From the cell containing the given text, extract its center point as [X, Y] coordinate. 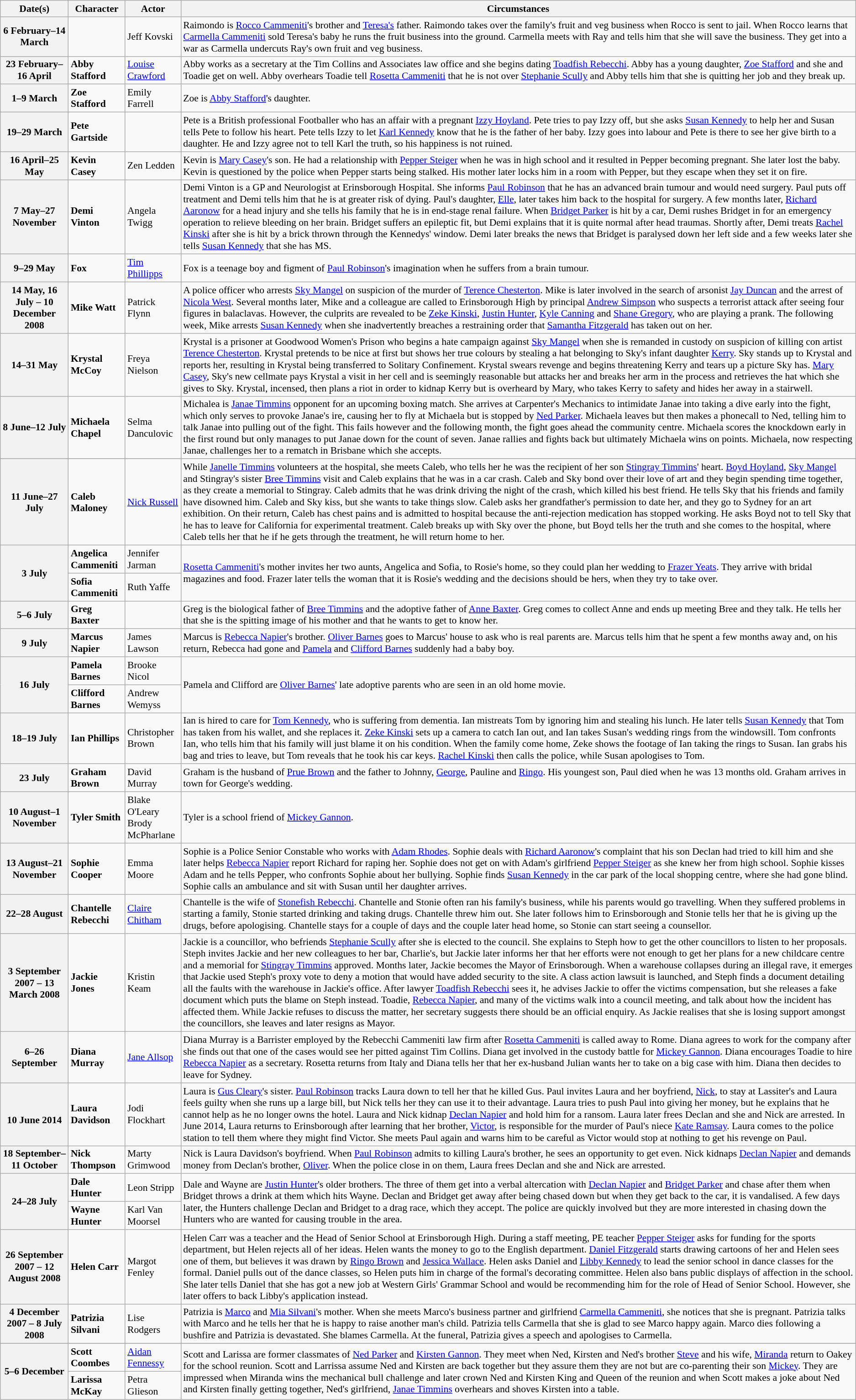
Marcus Napier [97, 643]
Aidan Fennessy [153, 1358]
16 July [35, 685]
5–6 July [35, 615]
Leon Stripp [153, 1188]
Clifford Barnes [97, 699]
Actor [153, 9]
Scott Coombes [97, 1358]
Krystal McCoy [97, 365]
Emma Moore [153, 869]
Brooke Nicol [153, 671]
Date(s) [35, 9]
Claire Chitham [153, 914]
Character [97, 9]
Pete Gartside [97, 132]
Jane Allsop [153, 1057]
Jackie Jones [97, 983]
Angela Twigg [153, 217]
7 May–27 November [35, 217]
Christopher Brown [153, 738]
Circumstances [518, 9]
Zen Ledden [153, 165]
Michaela Chapel [97, 428]
Helen Carr [97, 1267]
26 September 2007 – 12 August 2008 [35, 1267]
18 September–11 October [35, 1159]
Selma Danculovic [153, 428]
Angelica Cammeniti [97, 559]
3 September 2007 – 13 March 2008 [35, 983]
Petra Glieson [153, 1386]
Laura Davidson [97, 1115]
3 July [35, 573]
James Lawson [153, 643]
Ian Phillips [97, 738]
Chantelle Rebecchi [97, 914]
16 April–25 May [35, 165]
Louise Crawford [153, 70]
Nick Thompson [97, 1159]
Emily Farrell [153, 99]
Mike Watt [97, 308]
Andrew Wemyss [153, 699]
9–29 May [35, 269]
13 August–21 November [35, 869]
10 August–1 November [35, 818]
Lise Rodgers [153, 1324]
14–31 May [35, 365]
Zoe is Abby Stafford's daughter. [518, 99]
24–28 July [35, 1202]
Kevin Casey [97, 165]
Larissa McKay [97, 1386]
18–19 July [35, 738]
Jodi Flockhart [153, 1115]
22–28 August [35, 914]
Diana Murray [97, 1057]
10 June 2014 [35, 1115]
Sofia Cammeniti [97, 587]
Marty Grimwood [153, 1159]
Fox [97, 269]
Tim Phillipps [153, 269]
5–6 December [35, 1372]
Freya Nielson [153, 365]
23 July [35, 778]
Margot Fenley [153, 1267]
9 July [35, 643]
Caleb Maloney [97, 502]
Kristin Keam [153, 983]
1–9 March [35, 99]
23 February–16 April [35, 70]
Zoe Stafford [97, 99]
Karl Van Moorsel [153, 1216]
David Murray [153, 778]
Fox is a teenage boy and figment of Paul Robinson's imagination when he suffers from a brain tumour. [518, 269]
14 May, 16 July – 10 December 2008 [35, 308]
Sophie Cooper [97, 869]
19–29 March [35, 132]
Dale Hunter [97, 1188]
Tyler Smith [97, 818]
Nick Russell [153, 502]
11 June–27 July [35, 502]
Blake O'LearyBrody McPharlane [153, 818]
4 December 2007 – 8 July 2008 [35, 1324]
Pamela and Clifford are Oliver Barnes' late adoptive parents who are seen in an old home movie. [518, 685]
Patrizia Silvani [97, 1324]
Wayne Hunter [97, 1216]
Greg Baxter [97, 615]
Jennifer Jarman [153, 559]
Graham Brown [97, 778]
Abby Stafford [97, 70]
Ruth Yaffe [153, 587]
Patrick Flynn [153, 308]
Jeff Kovski [153, 37]
Pamela Barnes [97, 671]
Demi Vinton [97, 217]
Tyler is a school friend of Mickey Gannon. [518, 818]
6–26 September [35, 1057]
6 February–14 March [35, 37]
8 June–12 July [35, 428]
